Locate the cell with the specified text and output its [x, y] center coordinate. 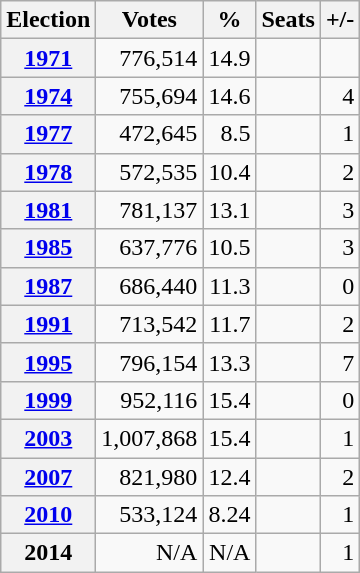
14.6 [230, 96]
1,007,868 [150, 438]
1999 [48, 400]
2003 [48, 438]
8.24 [230, 515]
13.3 [230, 362]
11.3 [230, 286]
472,645 [150, 134]
1974 [48, 96]
Votes [150, 20]
713,542 [150, 324]
1978 [48, 172]
Election [48, 20]
821,980 [150, 477]
533,124 [150, 515]
637,776 [150, 248]
12.4 [230, 477]
+/- [340, 20]
4 [340, 96]
755,694 [150, 96]
11.7 [230, 324]
7 [340, 362]
1977 [48, 134]
13.1 [230, 210]
1987 [48, 286]
776,514 [150, 58]
Seats [288, 20]
686,440 [150, 286]
8.5 [230, 134]
1985 [48, 248]
572,535 [150, 172]
1971 [48, 58]
1981 [48, 210]
2007 [48, 477]
% [230, 20]
796,154 [150, 362]
14.9 [230, 58]
1995 [48, 362]
10.5 [230, 248]
10.4 [230, 172]
781,137 [150, 210]
2014 [48, 553]
2010 [48, 515]
1991 [48, 324]
952,116 [150, 400]
